Extract the [X, Y] coordinate from the center of the cell holding the provided text.  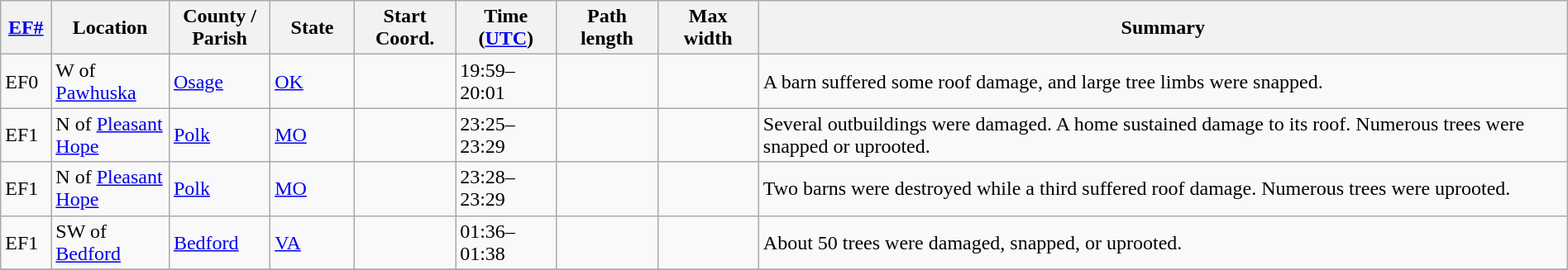
EF0 [26, 81]
Bedford [219, 243]
VA [313, 243]
Location [111, 28]
19:59–20:01 [506, 81]
A barn suffered some roof damage, and large tree limbs were snapped. [1163, 81]
23:28–23:29 [506, 188]
Two barns were destroyed while a third suffered roof damage. Numerous trees were uprooted. [1163, 188]
Osage [219, 81]
01:36–01:38 [506, 243]
State [313, 28]
Max width [708, 28]
Start Coord. [404, 28]
EF# [26, 28]
County / Parish [219, 28]
Path length [607, 28]
23:25–23:29 [506, 135]
About 50 trees were damaged, snapped, or uprooted. [1163, 243]
Several outbuildings were damaged. A home sustained damage to its roof. Numerous trees were snapped or uprooted. [1163, 135]
W of Pawhuska [111, 81]
Time (UTC) [506, 28]
OK [313, 81]
Summary [1163, 28]
SW of Bedford [111, 243]
